Find where the given text appears and provide that cell's center as [x, y] coordinate. 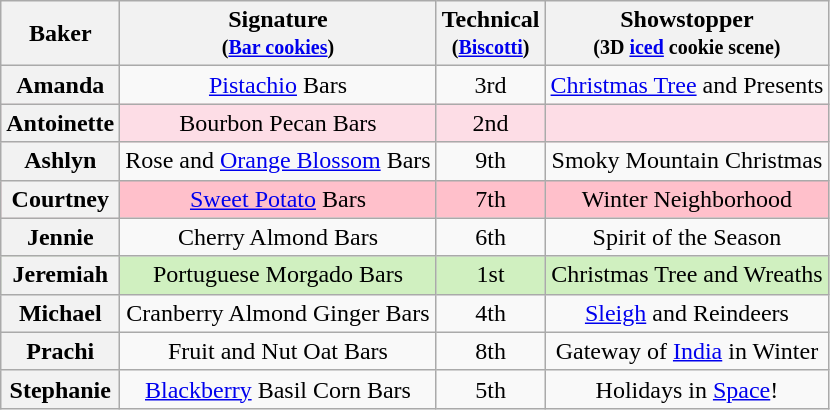
9th [490, 161]
Pistachio Bars [278, 85]
Baker [60, 34]
Sleigh and Reindeers [687, 313]
Courtney [60, 199]
Technical(Biscotti) [490, 34]
1st [490, 275]
Prachi [60, 351]
Spirit of the Season [687, 237]
Antoinette [60, 123]
8th [490, 351]
Amanda [60, 85]
Sweet Potato Bars [278, 199]
Christmas Tree and Presents [687, 85]
Smoky Mountain Christmas [687, 161]
Fruit and Nut Oat Bars [278, 351]
Rose and Orange Blossom Bars [278, 161]
6th [490, 237]
2nd [490, 123]
Jennie [60, 237]
Michael [60, 313]
Jeremiah [60, 275]
Christmas Tree and Wreaths [687, 275]
Stephanie [60, 389]
Holidays in Space! [687, 389]
Cherry Almond Bars [278, 237]
Blackberry Basil Corn Bars [278, 389]
3rd [490, 85]
Portuguese Morgado Bars [278, 275]
Ashlyn [60, 161]
Winter Neighborhood [687, 199]
Showstopper(3D iced cookie scene) [687, 34]
5th [490, 389]
Signature(Bar cookies) [278, 34]
Gateway of India in Winter [687, 351]
Cranberry Almond Ginger Bars [278, 313]
Bourbon Pecan Bars [278, 123]
7th [490, 199]
4th [490, 313]
